Extract the [X, Y] coordinate from the center of the cell holding the provided text.  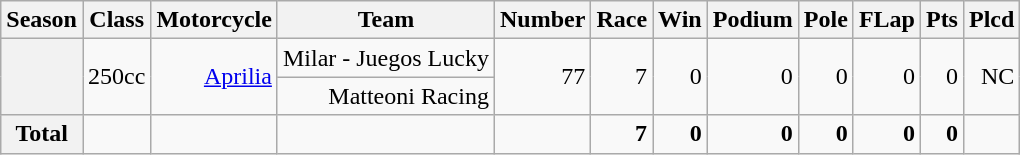
Milar - Juegos Lucky [386, 58]
Total [42, 134]
250cc [116, 77]
NC [991, 77]
Plcd [991, 20]
Motorcycle [214, 20]
Pts [942, 20]
FLap [886, 20]
Matteoni Racing [386, 96]
Number [542, 20]
Podium [752, 20]
Race [622, 20]
77 [542, 77]
Team [386, 20]
Class [116, 20]
Win [680, 20]
Season [42, 20]
Pole [826, 20]
Aprilia [214, 77]
